Identify which cell holds the provided text, then report its (x, y) central coordinate. 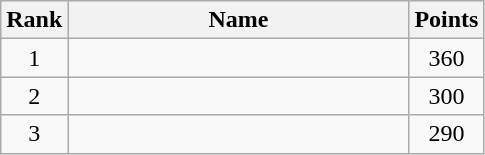
2 (34, 96)
3 (34, 134)
300 (446, 96)
Name (238, 20)
1 (34, 58)
360 (446, 58)
Rank (34, 20)
290 (446, 134)
Points (446, 20)
